Determine the (x, y) coordinate at the center of the cell enclosing the given text.  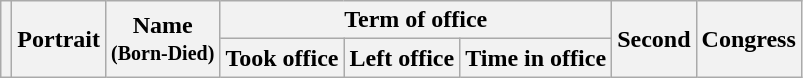
Second (654, 39)
Term of office (416, 20)
Left office (402, 58)
Congress (748, 39)
Name (Born-Died) (162, 39)
Portrait (59, 39)
Time in office (536, 58)
Took office (282, 58)
